Extract the [x, y] coordinate from the center of the cell holding the provided text.  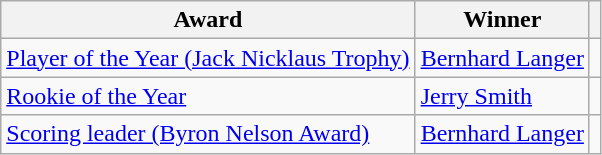
Scoring leader (Byron Nelson Award) [208, 134]
Winner [502, 20]
Jerry Smith [502, 96]
Player of the Year (Jack Nicklaus Trophy) [208, 58]
Rookie of the Year [208, 96]
Award [208, 20]
